Capture the cell that displays the provided text and extract its (X, Y) central coordinate. 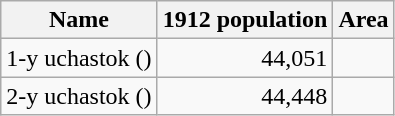
Area (364, 20)
2-y uchastok () (79, 96)
44,051 (245, 58)
Name (79, 20)
1-y uchastok () (79, 58)
44,448 (245, 96)
1912 population (245, 20)
